Search for the cell housing the specified text and yield its [X, Y] center coordinate. 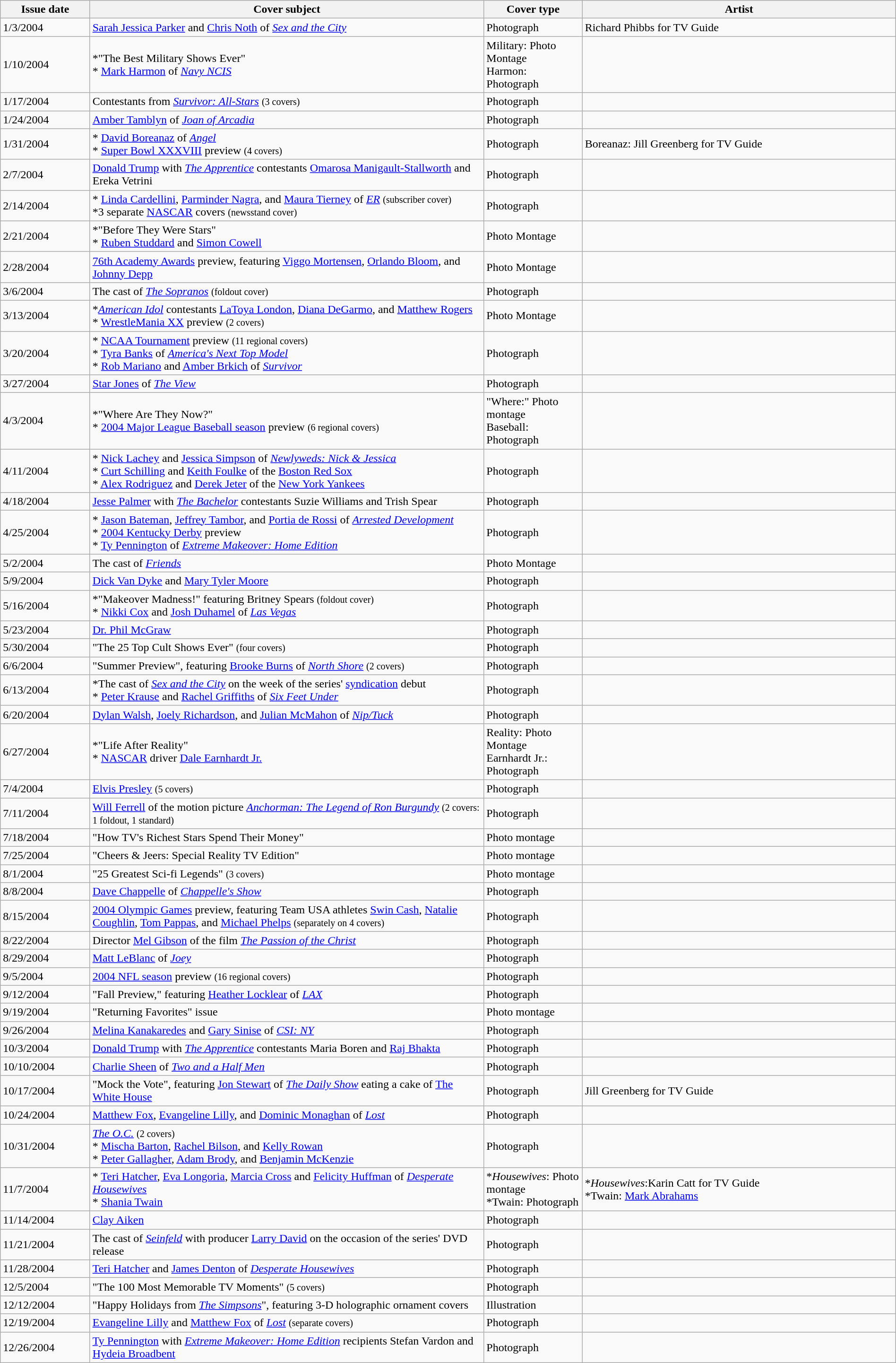
*"Where Are They Now?"* 2004 Major League Baseball season preview (6 regional covers) [287, 421]
Issue date [45, 9]
Artist [739, 9]
9/19/2004 [45, 1012]
9/26/2004 [45, 1030]
Cover subject [287, 9]
2/21/2004 [45, 236]
10/17/2004 [45, 1090]
Director Mel Gibson of the film The Passion of the Christ [287, 940]
7/25/2004 [45, 856]
1/31/2004 [45, 144]
9/5/2004 [45, 976]
4/18/2004 [45, 502]
The cast of The Sopranos (foldout cover) [287, 291]
6/13/2004 [45, 690]
Donald Trump with The Apprentice contestants Maria Boren and Raj Bhakta [287, 1048]
2/14/2004 [45, 205]
Melina Kanakaredes and Gary Sinise of CSI: NY [287, 1030]
"Mock the Vote", featuring Jon Stewart of The Daily Show eating a cake of The White House [287, 1090]
*"Makeover Madness!" featuring Britney Spears (foldout cover)* Nikki Cox and Josh Duhamel of Las Vegas [287, 605]
Cover type [533, 9]
8/8/2004 [45, 892]
7/4/2004 [45, 789]
4/25/2004 [45, 532]
12/19/2004 [45, 1323]
*"Life After Reality"* NASCAR driver Dale Earnhardt Jr. [287, 752]
Matthew Fox, Evangeline Lilly, and Dominic Monaghan of Lost [287, 1115]
"Fall Preview," featuring Heather Locklear of LAX [287, 994]
Reality: Photo MontageEarnhardt Jr.: Photograph [533, 752]
12/5/2004 [45, 1287]
1/24/2004 [45, 120]
3/13/2004 [45, 316]
4/3/2004 [45, 421]
2/28/2004 [45, 267]
10/24/2004 [45, 1115]
"How TV's Richest Stars Spend Their Money" [287, 838]
Charlie Sheen of Two and a Half Men [287, 1066]
Richard Phibbs for TV Guide [739, 27]
* David Boreanaz of Angel* Super Bowl XXXVIII preview (4 covers) [287, 144]
Matt LeBlanc of Joey [287, 958]
4/11/2004 [45, 471]
Donald Trump with The Apprentice contestants Omarosa Manigault-Stallworth and Ereka Vetrini [287, 175]
"The 25 Top Cult Shows Ever" (four covers) [287, 648]
*Housewives: Photo montage*Twain: Photograph [533, 1189]
76th Academy Awards preview, featuring Viggo Mortensen, Orlando Bloom, and Johnny Depp [287, 267]
*American Idol contestants LaToya London, Diana DeGarmo, and Matthew Rogers* WrestleMania XX preview (2 covers) [287, 316]
* Teri Hatcher, Eva Longoria, Marcia Cross and Felicity Huffman of Desperate Housewives* Shania Twain [287, 1189]
Evangeline Lilly and Matthew Fox of Lost (separate covers) [287, 1323]
2004 NFL season preview (16 regional covers) [287, 976]
10/10/2004 [45, 1066]
3/27/2004 [45, 384]
9/12/2004 [45, 994]
*"Before They Were Stars"* Ruben Studdard and Simon Cowell [287, 236]
6/27/2004 [45, 752]
Star Jones of The View [287, 384]
Military: Photo MontageHarmon: Photograph [533, 64]
3/20/2004 [45, 353]
5/2/2004 [45, 563]
*The cast of Sex and the City on the week of the series' syndication debut* Peter Krause and Rachel Griffiths of Six Feet Under [287, 690]
Dave Chappelle of Chappelle's Show [287, 892]
Teri Hatcher and James Denton of Desperate Housewives [287, 1269]
"The 100 Most Memorable TV Moments" (5 covers) [287, 1287]
*"The Best Military Shows Ever"* Mark Harmon of Navy NCIS [287, 64]
2004 Olympic Games preview, featuring Team USA athletes Swin Cash, Natalie Coughlin, Tom Pappas, and Michael Phelps (separately on 4 covers) [287, 916]
Illustration [533, 1305]
11/21/2004 [45, 1244]
2/7/2004 [45, 175]
6/6/2004 [45, 666]
1/3/2004 [45, 27]
3/6/2004 [45, 291]
Dick Van Dyke and Mary Tyler Moore [287, 581]
*Housewives:Karin Catt for TV Guide*Twain: Mark Abrahams [739, 1189]
Amber Tamblyn of Joan of Arcadia [287, 120]
5/23/2004 [45, 630]
8/29/2004 [45, 958]
The O.C. (2 covers)* Mischa Barton, Rachel Bilson, and Kelly Rowan* Peter Gallagher, Adam Brody, and Benjamin McKenzie [287, 1146]
Dylan Walsh, Joely Richardson, and Julian McMahon of Nip/Tuck [287, 714]
Ty Pennington with Extreme Makeover: Home Edition recipients Stefan Vardon and Hydeia Broadbent [287, 1347]
7/11/2004 [45, 813]
12/26/2004 [45, 1347]
"Where:" Photo montageBaseball: Photograph [533, 421]
1/10/2004 [45, 64]
5/16/2004 [45, 605]
8/22/2004 [45, 940]
"25 Greatest Sci-fi Legends" (3 covers) [287, 874]
10/3/2004 [45, 1048]
6/20/2004 [45, 714]
Sarah Jessica Parker and Chris Noth of Sex and the City [287, 27]
"Summer Preview", featuring Brooke Burns of North Shore (2 covers) [287, 666]
11/28/2004 [45, 1269]
7/18/2004 [45, 838]
The cast of Seinfeld with producer Larry David on the occasion of the series' DVD release [287, 1244]
Elvis Presley (5 covers) [287, 789]
12/12/2004 [45, 1305]
1/17/2004 [45, 102]
Contestants from Survivor: All-Stars (3 covers) [287, 102]
Jesse Palmer with The Bachelor contestants Suzie Williams and Trish Spear [287, 502]
11/7/2004 [45, 1189]
The cast of Friends [287, 563]
11/14/2004 [45, 1220]
Will Ferrell of the motion picture Anchorman: The Legend of Ron Burgundy (2 covers: 1 foldout, 1 standard) [287, 813]
Boreanaz: Jill Greenberg for TV Guide [739, 144]
"Happy Holidays from The Simpsons", featuring 3-D holographic ornament covers [287, 1305]
* NCAA Tournament preview (11 regional covers)* Tyra Banks of America's Next Top Model* Rob Mariano and Amber Brkich of Survivor [287, 353]
Jill Greenberg for TV Guide [739, 1090]
10/31/2004 [45, 1146]
5/9/2004 [45, 581]
"Returning Favorites" issue [287, 1012]
5/30/2004 [45, 648]
8/1/2004 [45, 874]
Dr. Phil McGraw [287, 630]
* Linda Cardellini, Parminder Nagra, and Maura Tierney of ER (subscriber cover)*3 separate NASCAR covers (newsstand cover) [287, 205]
8/15/2004 [45, 916]
"Cheers & Jeers: Special Reality TV Edition" [287, 856]
Clay Aiken [287, 1220]
